Provide the [X, Y] coordinate of the cell's center where the given text is located.  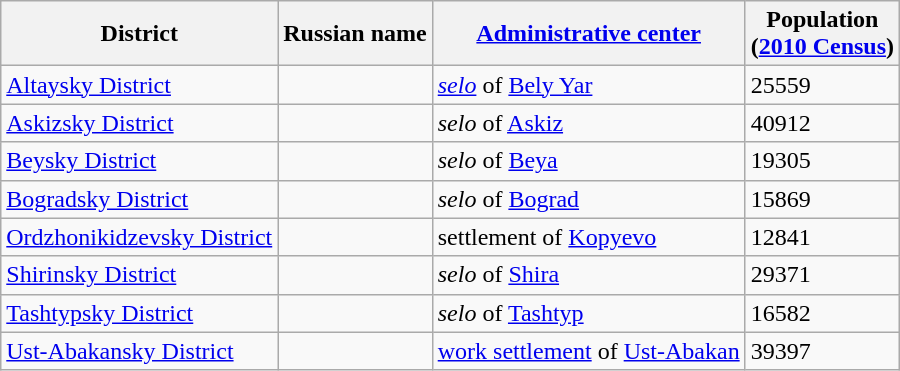
selo of Bograd [588, 199]
Shirinsky District [140, 275]
selo of Shira [588, 275]
settlement of Kopyevo [588, 237]
Altaysky District [140, 85]
19305 [822, 161]
selo of Askiz [588, 123]
Ust-Abakansky District [140, 351]
Beysky District [140, 161]
Population(2010 Census) [822, 34]
40912 [822, 123]
29371 [822, 275]
39397 [822, 351]
Russian name [355, 34]
selo of Bely Yar [588, 85]
selo of Beya [588, 161]
16582 [822, 313]
work settlement of Ust-Abakan [588, 351]
Askizsky District [140, 123]
Bogradsky District [140, 199]
District [140, 34]
selo of Tashtyp [588, 313]
25559 [822, 85]
12841 [822, 237]
Tashtypsky District [140, 313]
Administrative center [588, 34]
Ordzhonikidzevsky District [140, 237]
15869 [822, 199]
